Scan for the cell matching the given text and deliver its [x, y] coordinate at center. 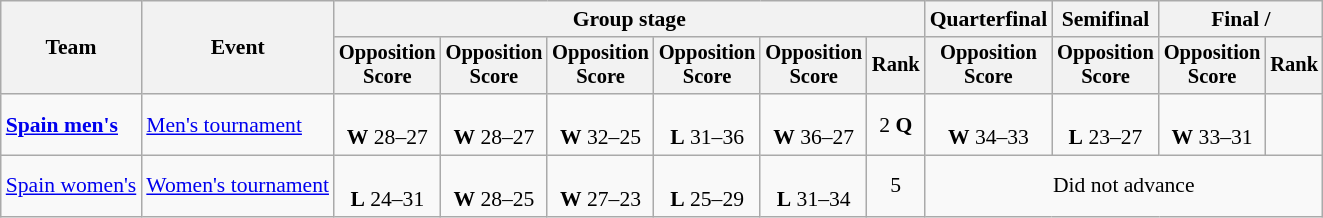
L 23–27 [1106, 124]
Group stage [630, 19]
W 27–23 [600, 186]
2 Q [896, 124]
Quarterfinal [989, 19]
Spain men's [72, 124]
L 24–31 [388, 186]
L 25–29 [708, 186]
W 32–25 [600, 124]
Semifinal [1106, 19]
Event [238, 48]
W 36–27 [814, 124]
Did not advance [1124, 186]
W 34–33 [989, 124]
W 28–25 [494, 186]
Spain women's [72, 186]
L 31–36 [708, 124]
5 [896, 186]
Team [72, 48]
Final / [1241, 19]
Men's tournament [238, 124]
L 31–34 [814, 186]
Women's tournament [238, 186]
W 33–31 [1212, 124]
